Scan for the cell matching the given text and deliver its (x, y) coordinate at center. 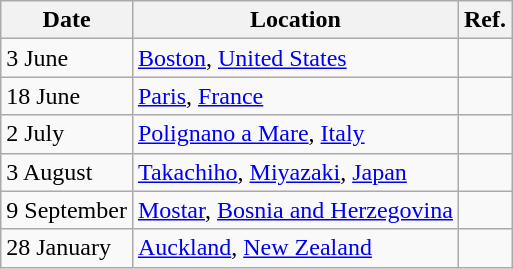
2 July (67, 134)
Boston, United States (295, 58)
Polignano a Mare, Italy (295, 134)
Takachiho, Miyazaki, Japan (295, 172)
Auckland, New Zealand (295, 248)
3 August (67, 172)
Date (67, 20)
18 June (67, 96)
9 September (67, 210)
28 January (67, 248)
Paris, France (295, 96)
3 June (67, 58)
Ref. (484, 20)
Location (295, 20)
Mostar, Bosnia and Herzegovina (295, 210)
